Pinpoint the cell where the given text exists, returning its [x, y] midpoint coordinate. 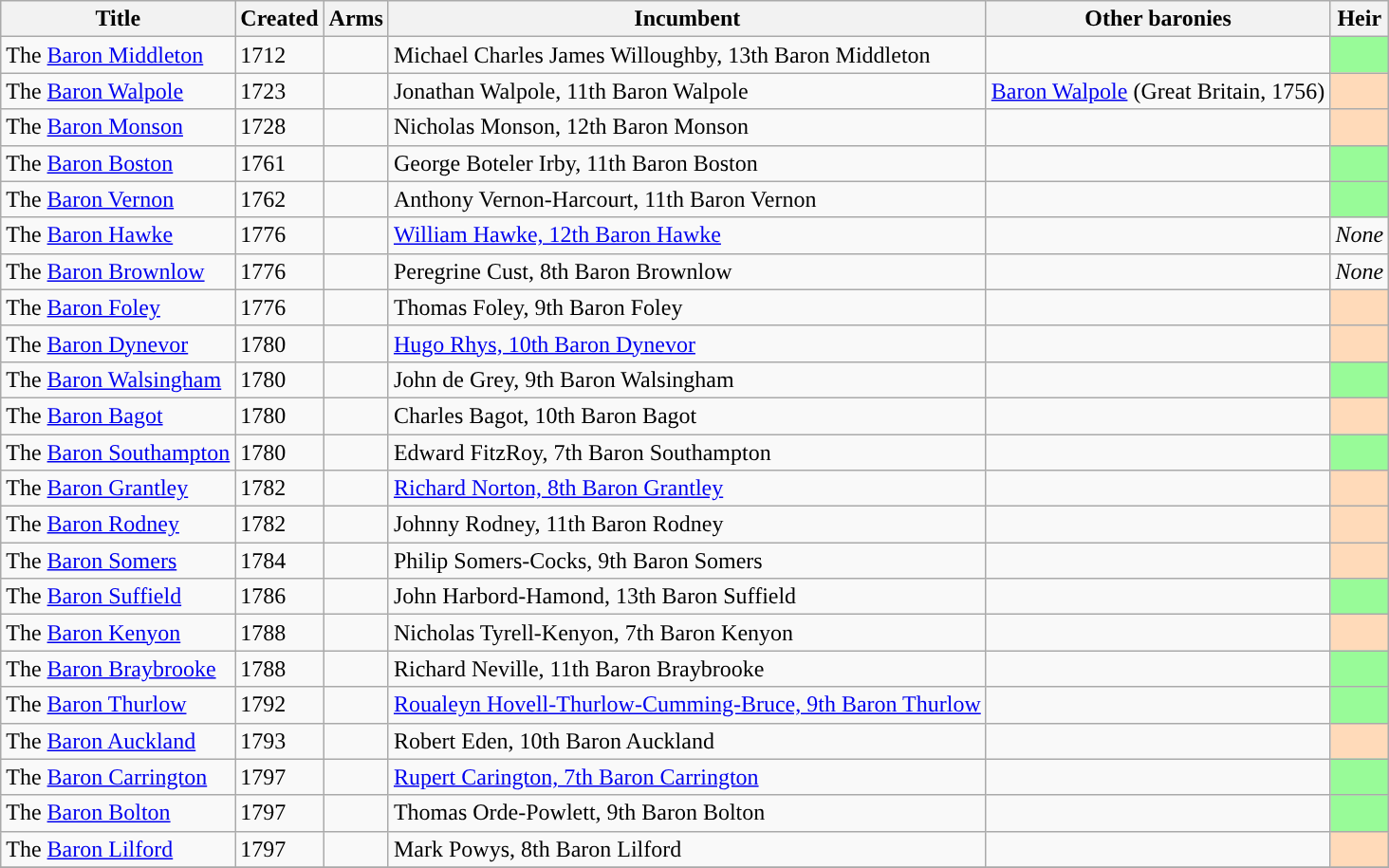
Title [118, 19]
1762 [279, 199]
1793 [279, 741]
The Baron Lilford [118, 849]
Richard Neville, 11th Baron Braybrooke [687, 669]
Thomas Orde-Powlett, 9th Baron Bolton [687, 813]
1786 [279, 597]
1712 [279, 55]
The Baron Middleton [118, 55]
Heir [1360, 19]
The Baron Brownlow [118, 271]
The Baron Monson [118, 127]
Roualeyn Hovell-Thurlow-Cumming-Bruce, 9th Baron Thurlow [687, 705]
Thomas Foley, 9th Baron Foley [687, 307]
Nicholas Monson, 12th Baron Monson [687, 127]
The Baron Dynevor [118, 343]
The Baron Suffield [118, 597]
Anthony Vernon-Harcourt, 11th Baron Vernon [687, 199]
1728 [279, 127]
The Baron Bagot [118, 416]
Created [279, 19]
The Baron Foley [118, 307]
Edward FitzRoy, 7th Baron Southampton [687, 452]
Rupert Carington, 7th Baron Carrington [687, 777]
The Baron Hawke [118, 235]
Richard Norton, 8th Baron Grantley [687, 489]
The Baron Carrington [118, 777]
Robert Eden, 10th Baron Auckland [687, 741]
Incumbent [687, 19]
The Baron Rodney [118, 525]
1784 [279, 561]
The Baron Kenyon [118, 633]
The Baron Grantley [118, 489]
The Baron Somers [118, 561]
The Baron Bolton [118, 813]
The Baron Auckland [118, 741]
Michael Charles James Willoughby, 13th Baron Middleton [687, 55]
William Hawke, 12th Baron Hawke [687, 235]
Jonathan Walpole, 11th Baron Walpole [687, 91]
1723 [279, 91]
Baron Walpole (Great Britain, 1756) [1157, 91]
Arms [356, 19]
The Baron Walpole [118, 91]
Mark Powys, 8th Baron Lilford [687, 849]
1792 [279, 705]
1761 [279, 163]
The Baron Thurlow [118, 705]
Hugo Rhys, 10th Baron Dynevor [687, 343]
Charles Bagot, 10th Baron Bagot [687, 416]
Johnny Rodney, 11th Baron Rodney [687, 525]
The Baron Braybrooke [118, 669]
Nicholas Tyrell-Kenyon, 7th Baron Kenyon [687, 633]
Peregrine Cust, 8th Baron Brownlow [687, 271]
John de Grey, 9th Baron Walsingham [687, 379]
The Baron Boston [118, 163]
George Boteler Irby, 11th Baron Boston [687, 163]
The Baron Walsingham [118, 379]
The Baron Vernon [118, 199]
Philip Somers-Cocks, 9th Baron Somers [687, 561]
Other baronies [1157, 19]
The Baron Southampton [118, 452]
John Harbord-Hamond, 13th Baron Suffield [687, 597]
